Output the [X, Y] coordinate of the center of the cell containing the given text.  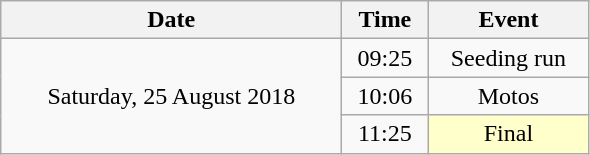
11:25 [385, 134]
Motos [508, 96]
09:25 [385, 58]
Event [508, 20]
Seeding run [508, 58]
Final [508, 134]
Saturday, 25 August 2018 [172, 96]
Date [172, 20]
Time [385, 20]
10:06 [385, 96]
